Find where the given text appears and provide that cell's center as (X, Y) coordinate. 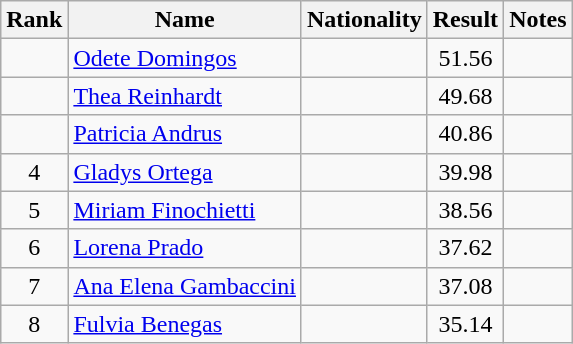
Nationality (364, 20)
37.62 (465, 248)
6 (34, 248)
51.56 (465, 58)
Notes (538, 20)
38.56 (465, 210)
49.68 (465, 96)
Patricia Andrus (185, 134)
39.98 (465, 172)
35.14 (465, 324)
Rank (34, 20)
7 (34, 286)
Fulvia Benegas (185, 324)
Thea Reinhardt (185, 96)
Ana Elena Gambaccini (185, 286)
5 (34, 210)
Gladys Ortega (185, 172)
Odete Domingos (185, 58)
Miriam Finochietti (185, 210)
Lorena Prado (185, 248)
37.08 (465, 286)
8 (34, 324)
4 (34, 172)
Result (465, 20)
40.86 (465, 134)
Name (185, 20)
